Output the [x, y] coordinate of the center of the cell containing the given text.  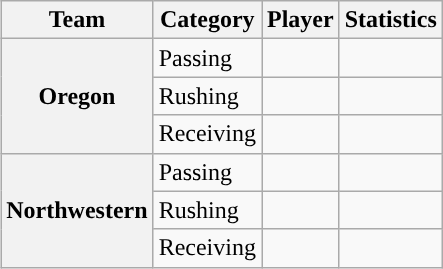
Player [301, 20]
Statistics [390, 20]
Oregon [77, 96]
Team [77, 20]
Category [207, 20]
Northwestern [77, 210]
